Capture the cell that displays the provided text and extract its [X, Y] central coordinate. 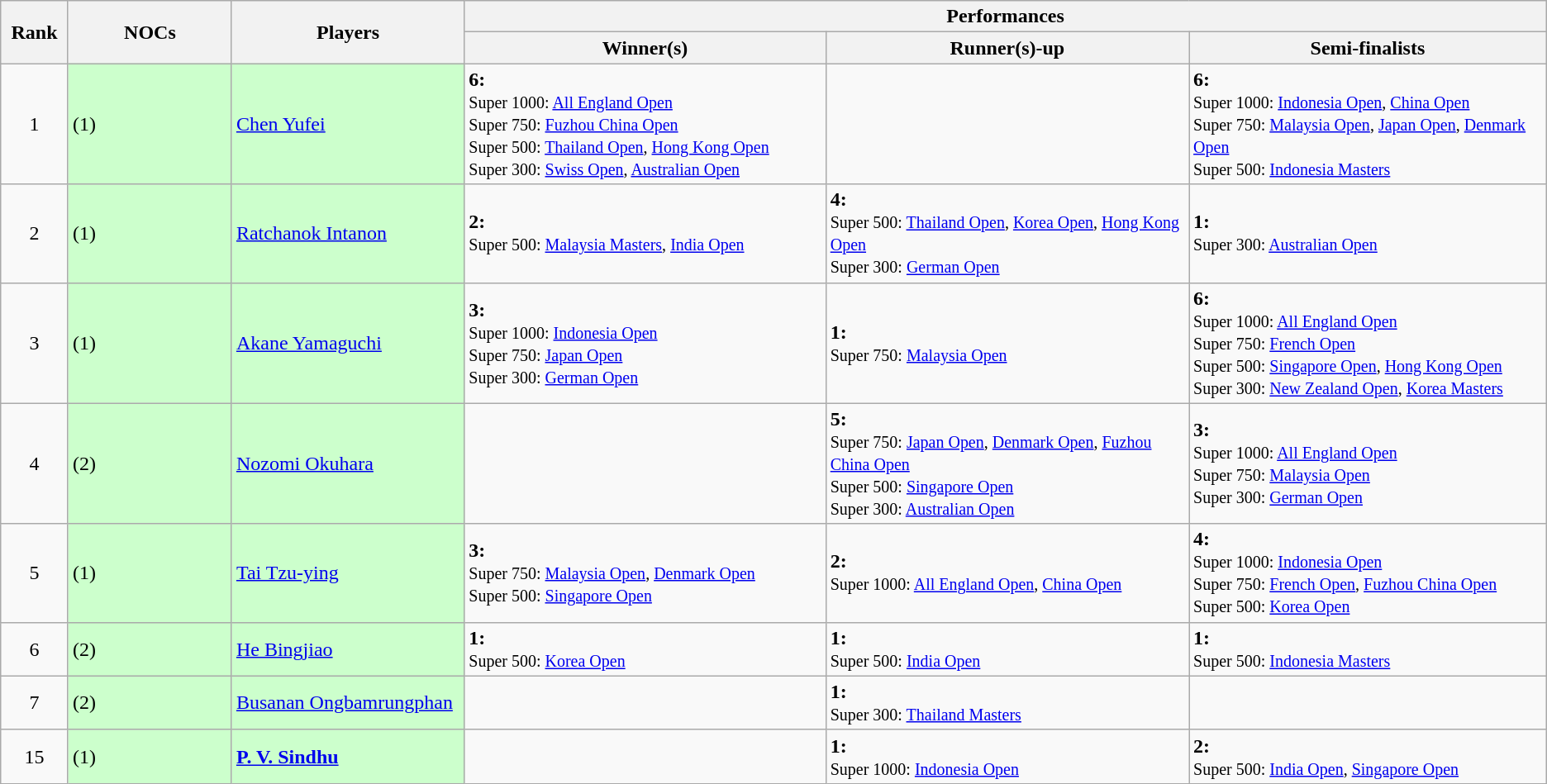
Akane Yamaguchi [347, 343]
Players [347, 32]
1:Super 750: Malaysia Open [1007, 343]
1:Super 1000: Indonesia Open [1007, 757]
1:Super 300: Thailand Masters [1007, 702]
1:Super 300: Australian Open [1368, 233]
4:Super 1000: Indonesia OpenSuper 750: French Open, Fuzhou China OpenSuper 500: Korea Open [1368, 573]
2:Super 500: India Open, Singapore Open [1368, 757]
Tai Tzu-ying [347, 573]
Nozomi Okuhara [347, 463]
NOCs [150, 32]
5 [35, 573]
15 [35, 757]
1:Super 500: Korea Open [645, 649]
3:Super 1000: All England OpenSuper 750: Malaysia OpenSuper 300: German Open [1368, 463]
6:Super 1000: All England OpenSuper 750: Fuzhou China OpenSuper 500: Thailand Open, Hong Kong OpenSuper 300: Swiss Open, Australian Open [645, 124]
Rank [35, 32]
P. V. Sindhu [347, 757]
6:Super 1000: All England OpenSuper 750: French OpenSuper 500: Singapore Open, Hong Kong OpenSuper 300: New Zealand Open, Korea Masters [1368, 343]
3 [35, 343]
1 [35, 124]
6 [35, 649]
Ratchanok Intanon [347, 233]
3:Super 1000: Indonesia OpenSuper 750: Japan OpenSuper 300: German Open [645, 343]
2 [35, 233]
Performances [1005, 17]
2:Super 500: Malaysia Masters, India Open [645, 233]
1:Super 500: India Open [1007, 649]
Semi-finalists [1368, 48]
Busanan Ongbamrungphan [347, 702]
3:Super 750: Malaysia Open, Denmark OpenSuper 500: Singapore Open [645, 573]
7 [35, 702]
4:Super 500: Thailand Open, Korea Open, Hong Kong OpenSuper 300: German Open [1007, 233]
1:Super 500: Indonesia Masters [1368, 649]
2:Super 1000: All England Open, China Open [1007, 573]
6:Super 1000: Indonesia Open, China OpenSuper 750: Malaysia Open, Japan Open, Denmark OpenSuper 500: Indonesia Masters [1368, 124]
4 [35, 463]
Chen Yufei [347, 124]
He Bingjiao [347, 649]
Runner(s)-up [1007, 48]
Winner(s) [645, 48]
5:Super 750: Japan Open, Denmark Open, Fuzhou China OpenSuper 500: Singapore OpenSuper 300: Australian Open [1007, 463]
